From the cell containing the given text, extract its center point as (X, Y) coordinate. 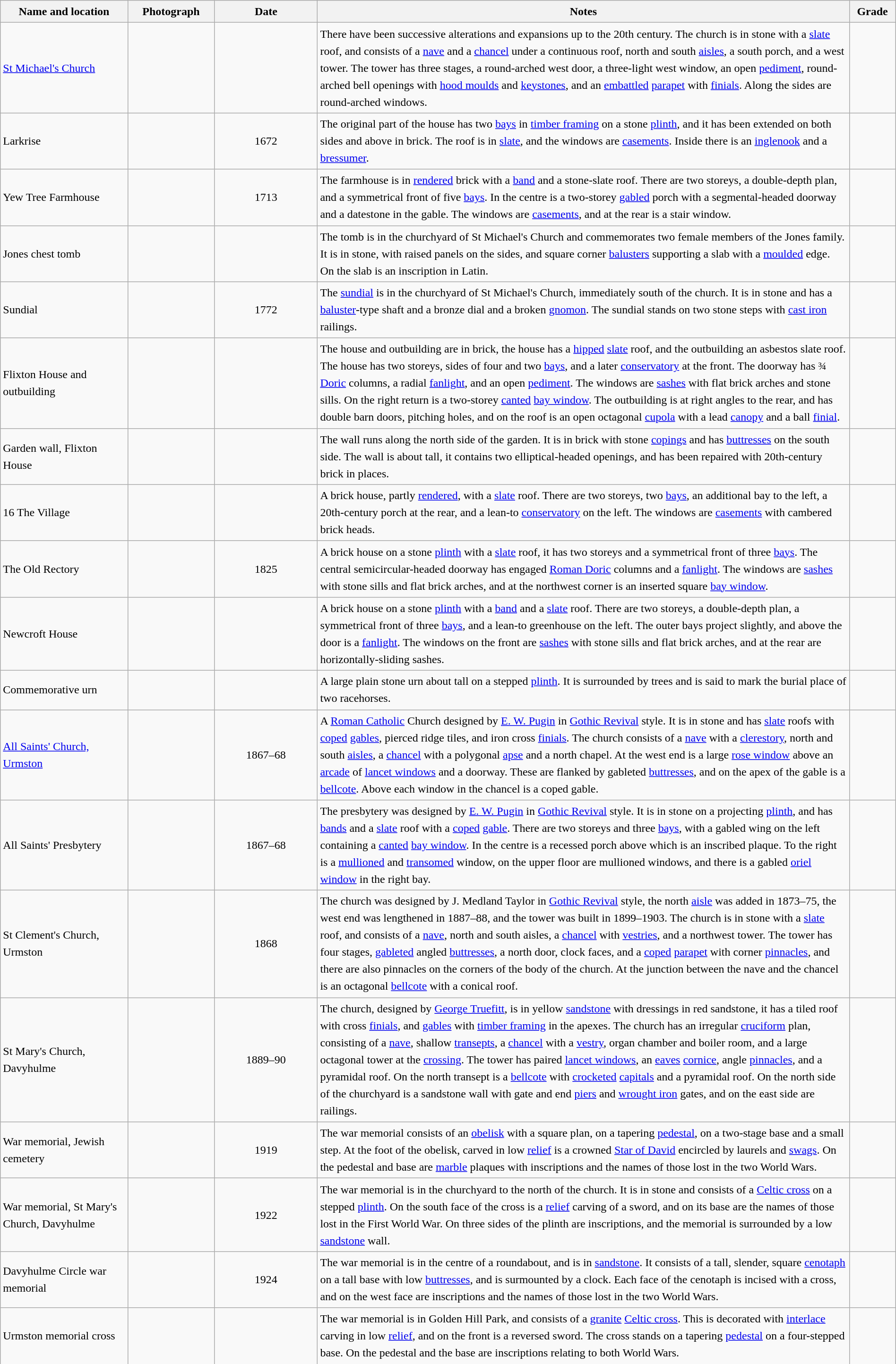
War memorial, Jewish cemetery (64, 1150)
1825 (266, 569)
Notes (583, 11)
St Michael's Church (64, 68)
1772 (266, 310)
St Mary's Church, Davyhulme (64, 1060)
16 The Village (64, 512)
Yew Tree Farmhouse (64, 198)
Commemorative urn (64, 690)
Flixton House and outbuilding (64, 383)
The Old Rectory (64, 569)
Urmston memorial cross (64, 1336)
1868 (266, 944)
1672 (266, 141)
All Saints' Church, Urmston (64, 755)
War memorial, St Mary's Church, Davyhulme (64, 1215)
All Saints' Presbytery (64, 845)
1713 (266, 198)
Name and location (64, 11)
1919 (266, 1150)
1922 (266, 1215)
Newcroft House (64, 633)
1924 (266, 1280)
Sundial (64, 310)
St Clement's Church, Urmston (64, 944)
1889–90 (266, 1060)
Garden wall, Flixton House (64, 457)
Date (266, 11)
Jones chest tomb (64, 253)
Larkrise (64, 141)
Grade (872, 11)
Davyhulme Circle war memorial (64, 1280)
Photograph (171, 11)
A large plain stone urn about tall on a stepped plinth. It is surrounded by trees and is said to mark the burial place of two racehorses. (583, 690)
